Detect which cell encompasses the target text, then output its (x, y) center coordinate. 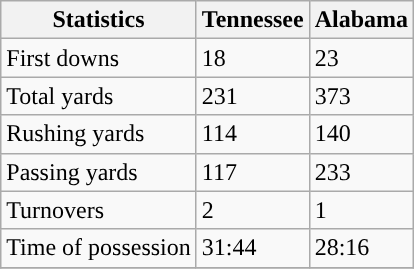
18 (252, 58)
140 (361, 134)
233 (361, 172)
2 (252, 210)
Statistics (99, 20)
Alabama (361, 20)
117 (252, 172)
First downs (99, 58)
Total yards (99, 96)
31:44 (252, 248)
114 (252, 134)
231 (252, 96)
Rushing yards (99, 134)
1 (361, 210)
Passing yards (99, 172)
Time of possession (99, 248)
Tennessee (252, 20)
Turnovers (99, 210)
28:16 (361, 248)
23 (361, 58)
373 (361, 96)
